Pinpoint the cell where the given text exists, returning its (X, Y) midpoint coordinate. 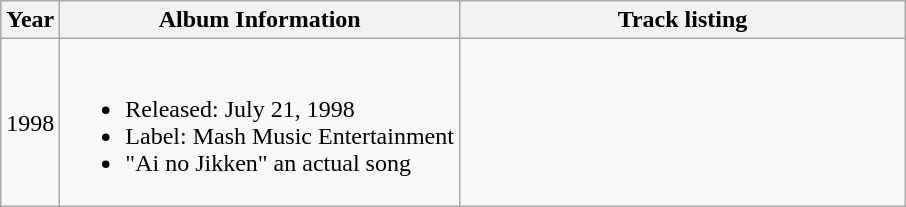
1998 (30, 122)
Year (30, 20)
Track listing (682, 20)
Released: July 21, 1998Label: Mash Music Entertainment"Ai no Jikken" an actual song (260, 122)
Album Information (260, 20)
